Detect which cell encompasses the target text, then output its (X, Y) center coordinate. 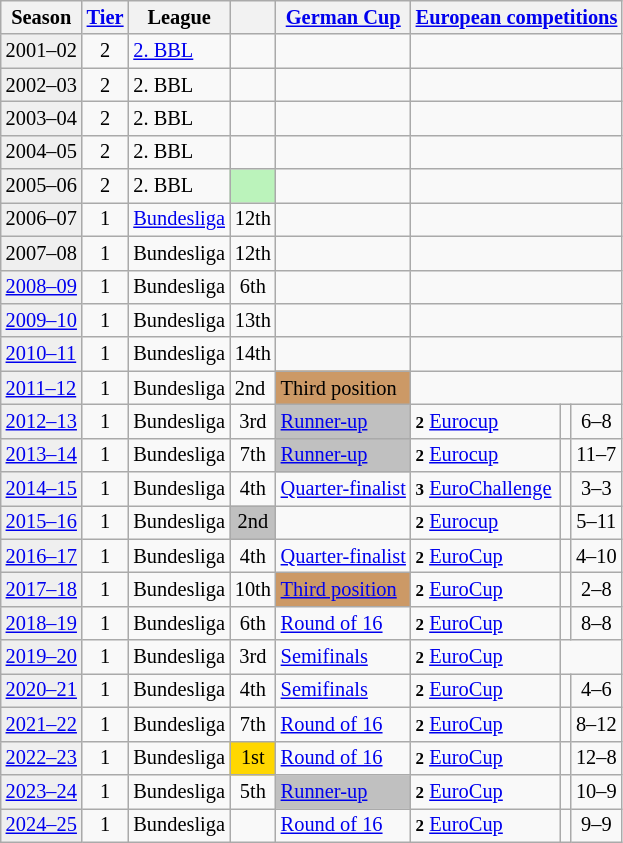
2007–08 (42, 253)
10–9 (596, 791)
4–6 (596, 690)
2018–19 (42, 623)
League (178, 17)
10th (253, 589)
8–12 (596, 724)
8–8 (596, 623)
2008–09 (42, 287)
3 EuroChallenge (486, 489)
2005–06 (42, 186)
2013–14 (42, 455)
2023–24 (42, 791)
13th (253, 320)
2004–05 (42, 152)
12–8 (596, 758)
3–3 (596, 489)
2019–20 (42, 657)
2021–22 (42, 724)
2002–03 (42, 85)
11–7 (596, 455)
2011–12 (42, 388)
2014–15 (42, 489)
2016–17 (42, 556)
9–9 (596, 825)
2003–04 (42, 118)
2–8 (596, 589)
2012–13 (42, 421)
Tier (106, 17)
5th (253, 791)
2010–11 (42, 354)
2006–07 (42, 219)
2024–25 (42, 825)
2017–18 (42, 589)
2020–21 (42, 690)
2022–23 (42, 758)
European competitions (517, 17)
2001–02 (42, 51)
4–10 (596, 556)
Season (42, 17)
2009–10 (42, 320)
1st (253, 758)
German Cup (344, 17)
6–8 (596, 421)
5–11 (596, 522)
2015–16 (42, 522)
14th (253, 354)
